Pinpoint the cell where the given text exists, returning its (x, y) midpoint coordinate. 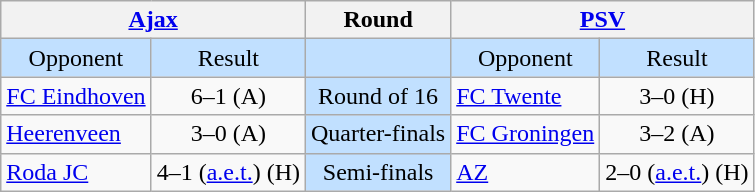
Ajax (154, 20)
3–0 (A) (228, 134)
Heerenveen (76, 134)
4–1 (a.e.t.) (H) (228, 172)
2–0 (a.e.t.) (H) (677, 172)
6–1 (A) (228, 96)
Round of 16 (378, 96)
Roda JC (76, 172)
Round (378, 20)
PSV (602, 20)
AZ (526, 172)
FC Eindhoven (76, 96)
3–2 (A) (677, 134)
3–0 (H) (677, 96)
FC Groningen (526, 134)
FC Twente (526, 96)
Quarter-finals (378, 134)
Semi-finals (378, 172)
